Output the (X, Y) coordinate of the center of the cell containing the given text.  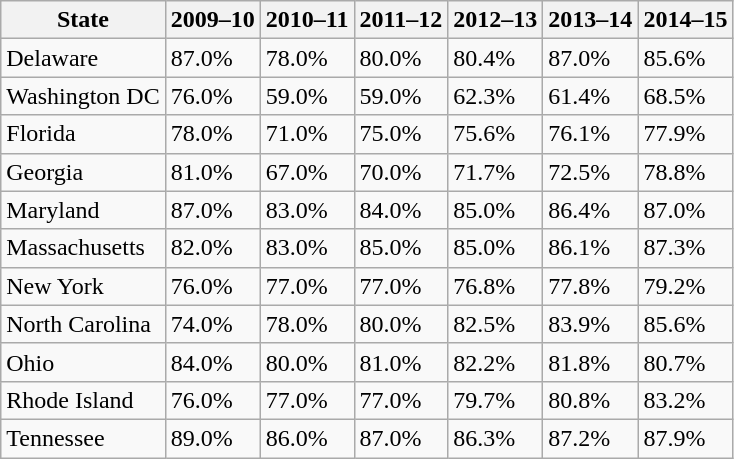
87.3% (686, 248)
2014–15 (686, 20)
71.7% (496, 172)
76.1% (590, 134)
Ohio (83, 362)
80.7% (686, 362)
North Carolina (83, 324)
75.6% (496, 134)
86.3% (496, 438)
Georgia (83, 172)
68.5% (686, 96)
2013–14 (590, 20)
Maryland (83, 210)
Massachusetts (83, 248)
86.1% (590, 248)
77.8% (590, 286)
Rhode Island (83, 400)
75.0% (401, 134)
71.0% (307, 134)
67.0% (307, 172)
Delaware (83, 58)
State (83, 20)
77.9% (686, 134)
61.4% (590, 96)
83.2% (686, 400)
Tennessee (83, 438)
79.7% (496, 400)
79.2% (686, 286)
87.9% (686, 438)
78.8% (686, 172)
82.2% (496, 362)
86.0% (307, 438)
87.2% (590, 438)
80.4% (496, 58)
2011–12 (401, 20)
Washington DC (83, 96)
2010–11 (307, 20)
62.3% (496, 96)
86.4% (590, 210)
80.8% (590, 400)
72.5% (590, 172)
Florida (83, 134)
89.0% (212, 438)
81.8% (590, 362)
New York (83, 286)
82.0% (212, 248)
2012–13 (496, 20)
70.0% (401, 172)
82.5% (496, 324)
83.9% (590, 324)
76.8% (496, 286)
74.0% (212, 324)
2009–10 (212, 20)
